Detect which cell encompasses the target text, then output its [X, Y] center coordinate. 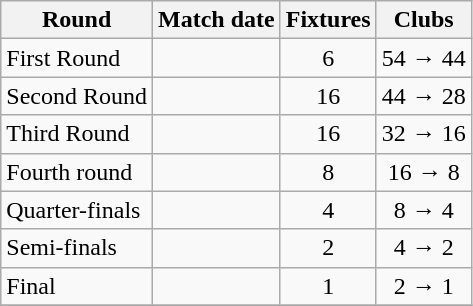
Third Round [77, 134]
Final [77, 286]
32 → 16 [424, 134]
4 [328, 210]
Second Round [77, 96]
8 [328, 172]
2 → 1 [424, 286]
First Round [77, 58]
Fourth round [77, 172]
6 [328, 58]
54 → 44 [424, 58]
1 [328, 286]
16 → 8 [424, 172]
2 [328, 248]
4 → 2 [424, 248]
8 → 4 [424, 210]
Round [77, 20]
Fixtures [328, 20]
44 → 28 [424, 96]
Semi-finals [77, 248]
Quarter-finals [77, 210]
Clubs [424, 20]
Match date [216, 20]
